For the text-containing cell, return its midpoint in [X, Y] coordinate format. 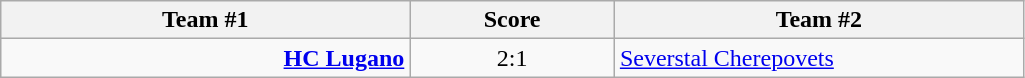
Severstal Cherepovets [818, 58]
HC Lugano [206, 58]
Team #1 [206, 20]
Team #2 [818, 20]
Score [512, 20]
2:1 [512, 58]
